Capture the cell that displays the provided text and extract its [x, y] central coordinate. 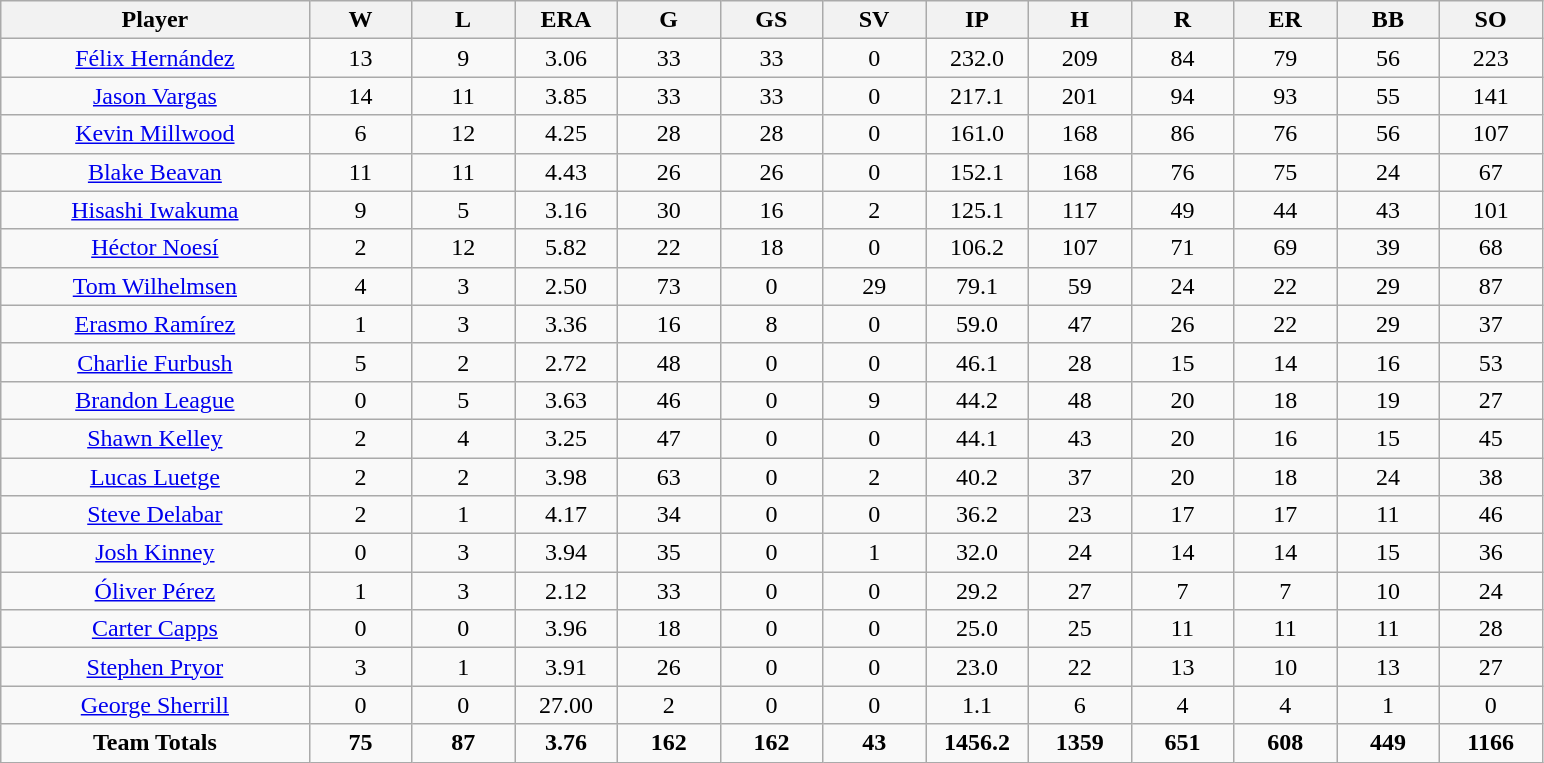
44.1 [978, 438]
Tom Wilhelmsen [155, 286]
86 [1182, 134]
3.76 [566, 743]
161.0 [978, 134]
36 [1490, 553]
3.91 [566, 667]
79 [1286, 58]
2.72 [566, 362]
George Sherrill [155, 705]
Erasmo Ramírez [155, 324]
4.25 [566, 134]
Brandon League [155, 400]
Steve Delabar [155, 515]
R [1182, 20]
101 [1490, 210]
Héctor Noesí [155, 248]
ER [1286, 20]
3.85 [566, 96]
1166 [1490, 743]
1.1 [978, 705]
35 [668, 553]
39 [1388, 248]
G [668, 20]
3.96 [566, 629]
38 [1490, 477]
223 [1490, 58]
29.2 [978, 591]
36.2 [978, 515]
2.50 [566, 286]
3.36 [566, 324]
73 [668, 286]
84 [1182, 58]
125.1 [978, 210]
3.06 [566, 58]
55 [1388, 96]
SV [874, 20]
217.1 [978, 96]
IP [978, 20]
Team Totals [155, 743]
Hisashi Iwakuma [155, 210]
5.82 [566, 248]
Player [155, 20]
46.1 [978, 362]
449 [1388, 743]
Shawn Kelley [155, 438]
201 [1080, 96]
ERA [566, 20]
40.2 [978, 477]
3.16 [566, 210]
59.0 [978, 324]
8 [772, 324]
L [464, 20]
67 [1490, 172]
34 [668, 515]
23 [1080, 515]
63 [668, 477]
3.94 [566, 553]
45 [1490, 438]
608 [1286, 743]
44 [1286, 210]
117 [1080, 210]
GS [772, 20]
27.00 [566, 705]
23.0 [978, 667]
4.17 [566, 515]
Carter Capps [155, 629]
94 [1182, 96]
141 [1490, 96]
Félix Hernández [155, 58]
59 [1080, 286]
BB [1388, 20]
2.12 [566, 591]
1456.2 [978, 743]
232.0 [978, 58]
106.2 [978, 248]
H [1080, 20]
Kevin Millwood [155, 134]
53 [1490, 362]
Charlie Furbush [155, 362]
209 [1080, 58]
Stephen Pryor [155, 667]
44.2 [978, 400]
49 [1182, 210]
152.1 [978, 172]
71 [1182, 248]
19 [1388, 400]
4.43 [566, 172]
69 [1286, 248]
SO [1490, 20]
3.63 [566, 400]
32.0 [978, 553]
Blake Beavan [155, 172]
30 [668, 210]
W [360, 20]
68 [1490, 248]
1359 [1080, 743]
3.25 [566, 438]
Óliver Pérez [155, 591]
Jason Vargas [155, 96]
93 [1286, 96]
Josh Kinney [155, 553]
25.0 [978, 629]
3.98 [566, 477]
25 [1080, 629]
Lucas Luetge [155, 477]
79.1 [978, 286]
651 [1182, 743]
